Identify which cell holds the provided text, then report its [x, y] central coordinate. 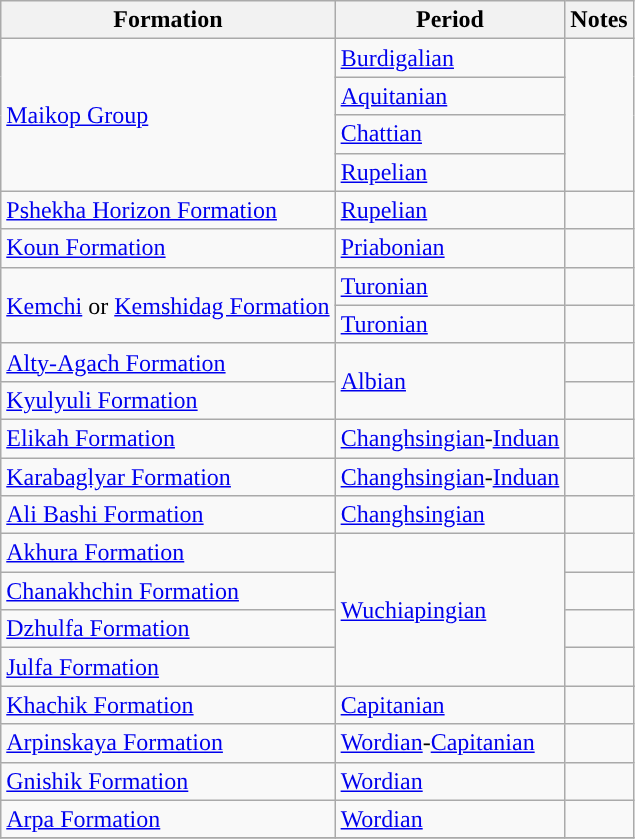
Maikop Group [168, 115]
Wordian-Capitanian [450, 743]
Chattian [450, 134]
Kyulyuli Formation [168, 400]
Burdigalian [450, 58]
Karabaglyar Formation [168, 477]
Wuchiapingian [450, 610]
Arpinskaya Formation [168, 743]
Notes [599, 20]
Julfa Formation [168, 667]
Chanakhchin Formation [168, 591]
Priabonian [450, 248]
Formation [168, 20]
Capitanian [450, 705]
Alty-Agach Formation [168, 362]
Ali Bashi Formation [168, 515]
Khachik Formation [168, 705]
Dzhulfa Formation [168, 629]
Koun Formation [168, 248]
Arpa Formation [168, 819]
Albian [450, 381]
Pshekha Horizon Formation [168, 210]
Elikah Formation [168, 438]
Period [450, 20]
Aquitanian [450, 96]
Kemchi or Kemshidag Formation [168, 305]
Changhsingian [450, 515]
Gnishik Formation [168, 781]
Akhura Formation [168, 553]
